Extract the (X, Y) coordinate from the center of the cell holding the provided text.  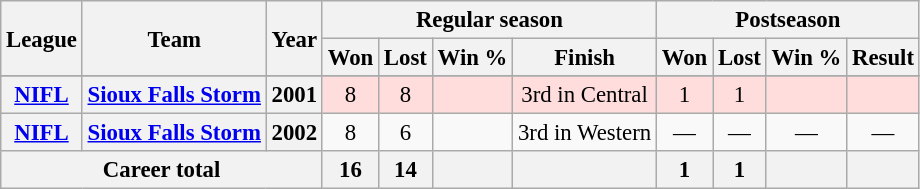
3rd in Central (585, 95)
2001 (294, 95)
Regular season (489, 20)
Result (884, 58)
Year (294, 38)
Team (174, 38)
14 (406, 170)
Career total (162, 170)
League (42, 38)
Postseason (788, 20)
6 (406, 133)
3rd in Western (585, 133)
2002 (294, 133)
Finish (585, 58)
16 (350, 170)
